Scan for the cell matching the given text and deliver its (x, y) coordinate at center. 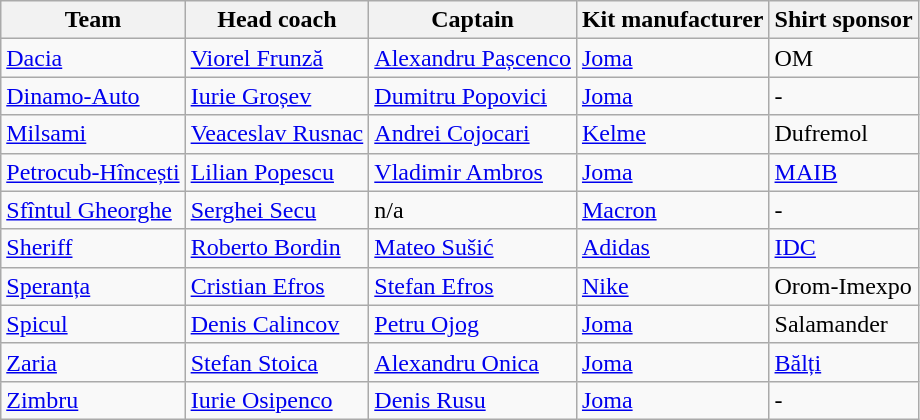
Spicul (93, 324)
Salamander (844, 324)
Stefan Stoica (277, 362)
Dinamo-Auto (93, 96)
Team (93, 20)
Speranța (93, 286)
IDC (844, 248)
Stefan Efros (473, 286)
Serghei Secu (277, 210)
Captain (473, 20)
Lilian Popescu (277, 172)
Kit manufacturer (672, 20)
Zaria (93, 362)
Mateo Sušić (473, 248)
Denis Calincov (277, 324)
Dumitru Popovici (473, 96)
Veaceslav Rusnac (277, 134)
Dacia (93, 58)
Cristian Efros (277, 286)
Viorel Frunză (277, 58)
Petru Ojog (473, 324)
Alexandru Onica (473, 362)
Orom-Imexpo (844, 286)
Kelme (672, 134)
Nike (672, 286)
Milsami (93, 134)
Iurie Osipenco (277, 400)
Adidas (672, 248)
Denis Rusu (473, 400)
Vladimir Ambros (473, 172)
Alexandru Pașcenco (473, 58)
Bălți (844, 362)
Shirt sponsor (844, 20)
MAIB (844, 172)
Macron (672, 210)
Andrei Cojocari (473, 134)
Zimbru (93, 400)
OM (844, 58)
Roberto Bordin (277, 248)
Dufremol (844, 134)
Sheriff (93, 248)
Petrocub-Hîncești (93, 172)
Head coach (277, 20)
Iurie Groșev (277, 96)
n/a (473, 210)
Sfîntul Gheorghe (93, 210)
